Pinpoint the cell where the given text exists, returning its (X, Y) midpoint coordinate. 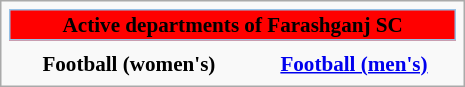
Active departments of Farashganj SC (232, 25)
Football (women's) (129, 63)
Football (men's) (354, 63)
